Extract the [x, y] coordinate from the center of the cell holding the provided text.  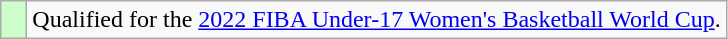
Qualified for the 2022 FIBA Under-17 Women's Basketball World Cup. [376, 20]
